Pinpoint the cell where the given text exists, returning its [X, Y] midpoint coordinate. 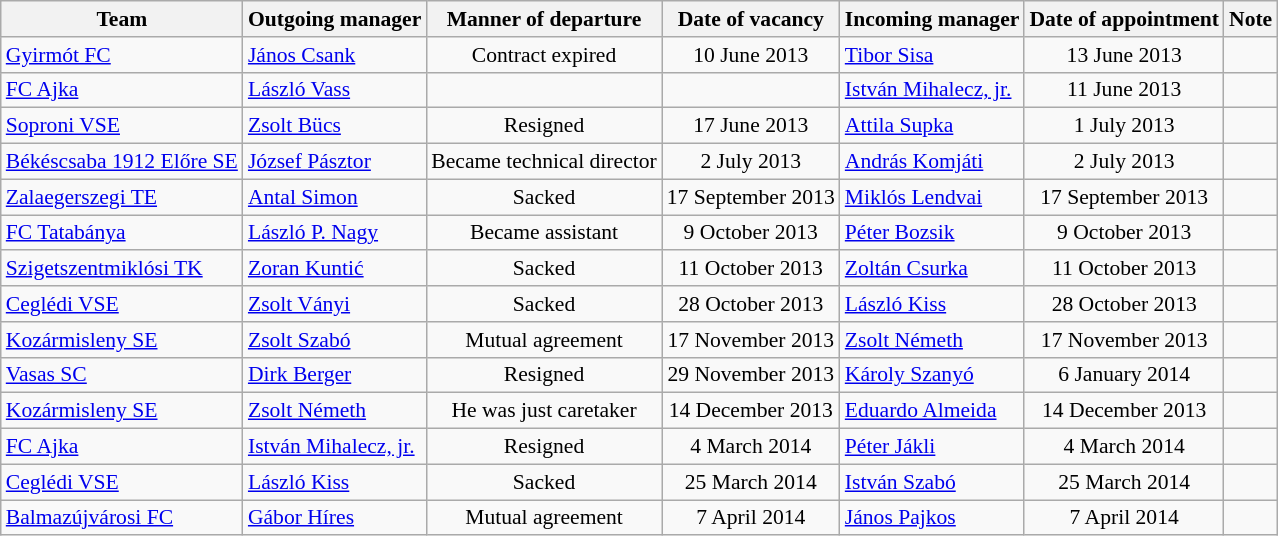
1 July 2013 [1124, 126]
Became assistant [544, 233]
Zoran Kuntić [334, 269]
Manner of departure [544, 19]
János Pajkos [932, 518]
Tibor Sisa [932, 55]
Eduardo Almeida [932, 411]
László Vass [334, 90]
Outgoing manager [334, 19]
17 June 2013 [751, 126]
Vasas SC [122, 375]
11 June 2013 [1124, 90]
Zoltán Csurka [932, 269]
29 November 2013 [751, 375]
Zsolt Bücs [334, 126]
András Komjáti [932, 162]
János Csank [334, 55]
Incoming manager [932, 19]
Zsolt Ványi [334, 304]
Szigetszentmiklósi TK [122, 269]
Miklós Lendvai [932, 197]
Zalaegerszegi TE [122, 197]
He was just caretaker [544, 411]
József Pásztor [334, 162]
Date of appointment [1124, 19]
Péter Bozsik [932, 233]
Attila Supka [932, 126]
Antal Simon [334, 197]
Team [122, 19]
Gábor Híres [334, 518]
István Szabó [932, 482]
FC Tatabánya [122, 233]
Péter Jákli [932, 447]
Became technical director [544, 162]
Károly Szanyó [932, 375]
Date of vacancy [751, 19]
Dirk Berger [334, 375]
Balmazújvárosi FC [122, 518]
László P. Nagy [334, 233]
6 January 2014 [1124, 375]
Békéscsaba 1912 Előre SE [122, 162]
Zsolt Szabó [334, 340]
Gyirmót FC [122, 55]
Note [1250, 19]
13 June 2013 [1124, 55]
10 June 2013 [751, 55]
Contract expired [544, 55]
Soproni VSE [122, 126]
